From the cell containing the given text, extract its center point as [x, y] coordinate. 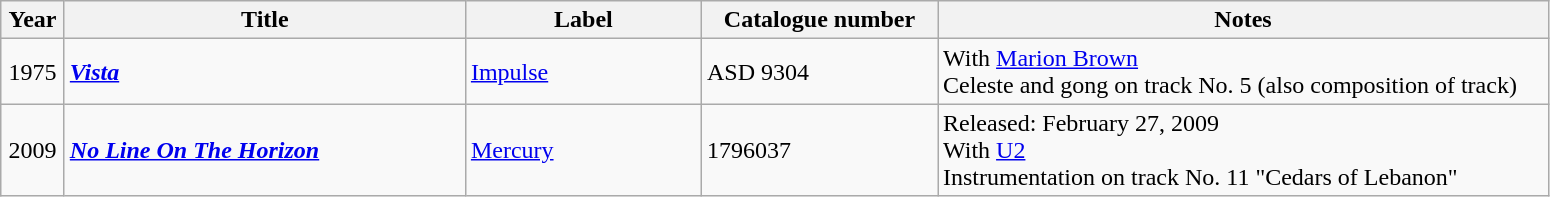
Impulse [583, 72]
Title [264, 20]
Notes [1244, 20]
Label [583, 20]
Catalogue number [819, 20]
Vista [264, 72]
1796037 [819, 150]
Released: February 27, 2009With U2 Instrumentation on track No. 11 "Cedars of Lebanon" [1244, 150]
ASD 9304 [819, 72]
2009 [33, 150]
Year [33, 20]
No Line On The Horizon [264, 150]
1975 [33, 72]
With Marion BrownCeleste and gong on track No. 5 (also composition of track) [1244, 72]
Mercury [583, 150]
